Scan for the cell matching the given text and deliver its (x, y) coordinate at center. 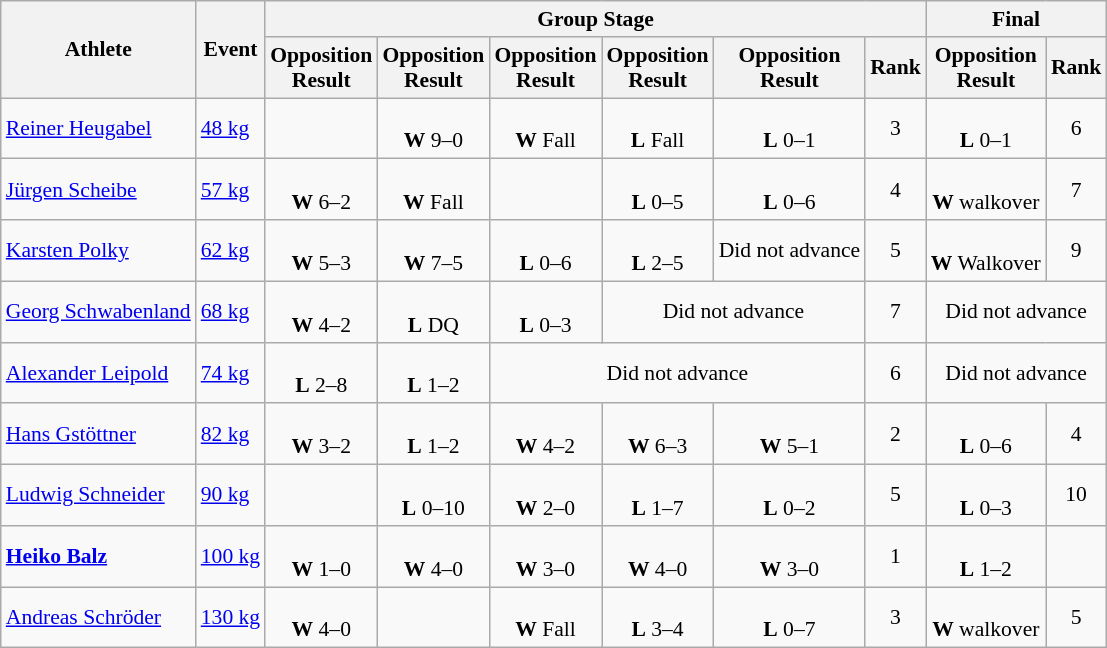
90 kg (230, 496)
W 2–0 (545, 496)
Alexander Leipold (98, 372)
L 0–10 (433, 496)
L 0–7 (790, 618)
10 (1076, 496)
Georg Schwabenland (98, 312)
W 9–0 (433, 128)
Andreas Schröder (98, 618)
Group Stage (596, 19)
Reiner Heugabel (98, 128)
Jürgen Scheibe (98, 190)
L 3–4 (658, 618)
100 kg (230, 556)
W 1–0 (321, 556)
Karsten Polky (98, 250)
W 5–3 (321, 250)
Athlete (98, 50)
9 (1076, 250)
Event (230, 50)
48 kg (230, 128)
2 (896, 434)
130 kg (230, 618)
Ludwig Schneider (98, 496)
L 1–7 (658, 496)
82 kg (230, 434)
68 kg (230, 312)
L 0–2 (790, 496)
Hans Gstöttner (98, 434)
W 7–5 (433, 250)
L 0–5 (658, 190)
W 5–1 (790, 434)
L 2–5 (658, 250)
W Walkover (986, 250)
W 6–2 (321, 190)
1 (896, 556)
74 kg (230, 372)
W 3–2 (321, 434)
L DQ (433, 312)
L Fall (658, 128)
W 6–3 (658, 434)
L 2–8 (321, 372)
62 kg (230, 250)
Heiko Balz (98, 556)
Final (1016, 19)
57 kg (230, 190)
